From the cell containing the given text, extract its center point as (x, y) coordinate. 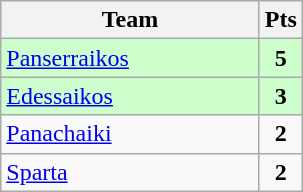
3 (280, 96)
Edessaikos (130, 96)
Panachaiki (130, 134)
5 (280, 58)
Team (130, 20)
Pts (280, 20)
Sparta (130, 172)
Panserraikos (130, 58)
